Extract the [x, y] coordinate from the center of the cell holding the provided text.  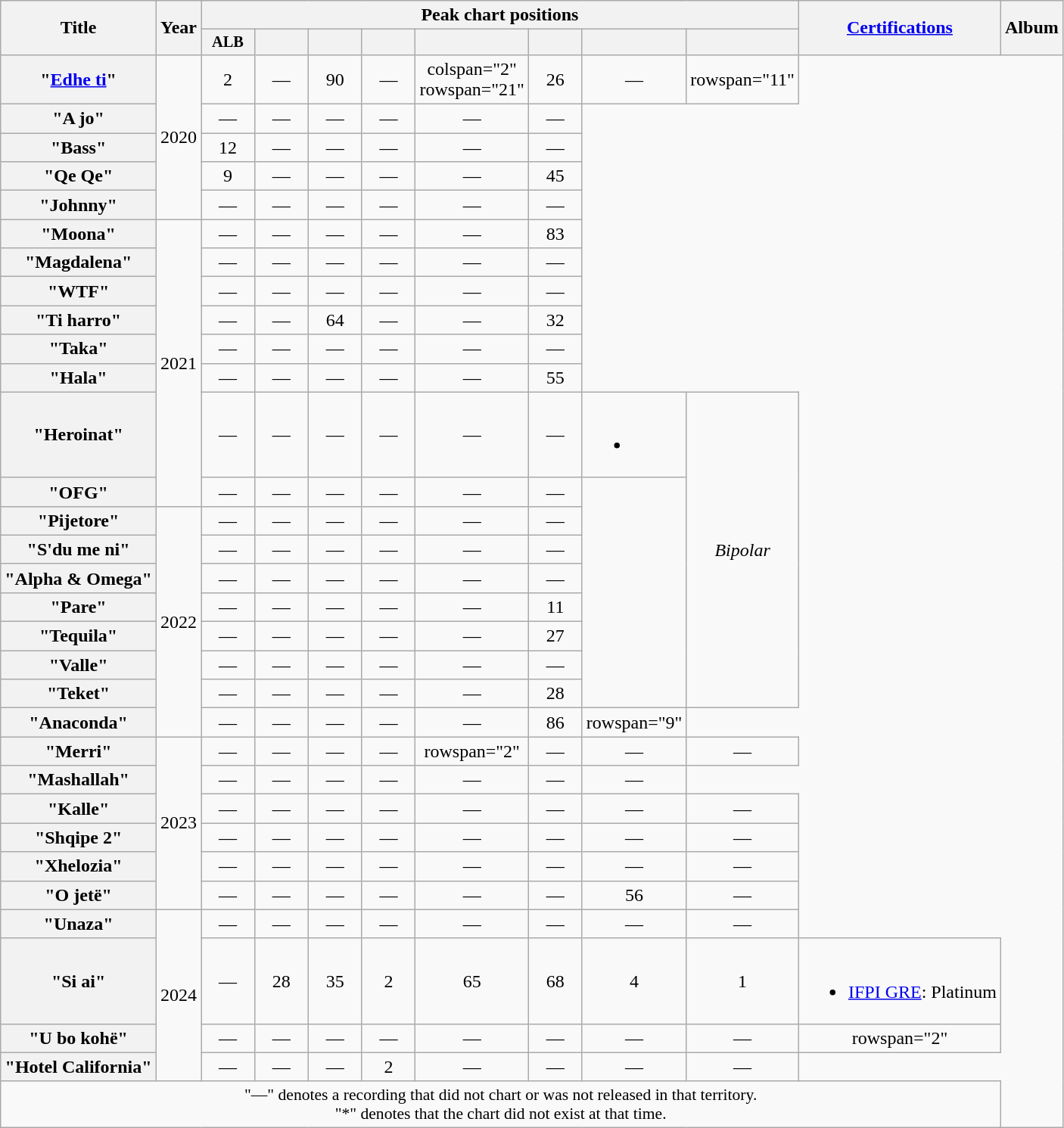
"Kalle" [79, 809]
Certifications [899, 28]
Peak chart positions [500, 15]
"U bo kohë" [79, 1038]
32 [555, 320]
"Qe Qe" [79, 176]
65 [472, 980]
45 [555, 176]
ALB [229, 42]
Album [1032, 28]
"—" denotes a recording that did not chart or was not released in that territory."*" denotes that the chart did not exist at that time. [501, 1105]
90 [334, 79]
"O jetë" [79, 895]
83 [555, 234]
"Ti harro" [79, 320]
2023 [179, 823]
IFPI GRE: Platinum [899, 980]
"WTF" [79, 291]
68 [555, 980]
11 [555, 607]
"Xhelozia" [79, 866]
"Teket" [79, 694]
64 [334, 320]
"Pare" [79, 607]
2021 [179, 363]
"Magdalena" [79, 263]
"Alpha & Omega" [79, 578]
1 [743, 980]
86 [555, 722]
2022 [179, 621]
"Mashallah" [79, 780]
2024 [179, 996]
"Bass" [79, 148]
"Hala" [79, 378]
55 [555, 378]
"Tequila" [79, 636]
"Valle" [79, 665]
26 [555, 79]
27 [555, 636]
Bipolar [743, 550]
"Si ai" [79, 980]
"A jo" [79, 119]
"Anaconda" [79, 722]
"Edhe ti" [79, 79]
"Merri" [79, 751]
"Shqipe 2" [79, 837]
"Johnny" [79, 205]
"S'du me ni" [79, 549]
9 [229, 176]
Year [179, 28]
colspan="2" rowspan="21" [472, 79]
4 [634, 980]
56 [634, 895]
Title [79, 28]
"Moona" [79, 234]
12 [229, 148]
2020 [179, 136]
rowspan="9" [634, 722]
"Pijetore" [79, 520]
"Hotel California" [79, 1067]
"Heroinat" [79, 434]
"OFG" [79, 492]
rowspan="11" [743, 79]
"Taka" [79, 349]
35 [334, 980]
"Unaza" [79, 924]
